Search for the cell housing the specified text and yield its [x, y] center coordinate. 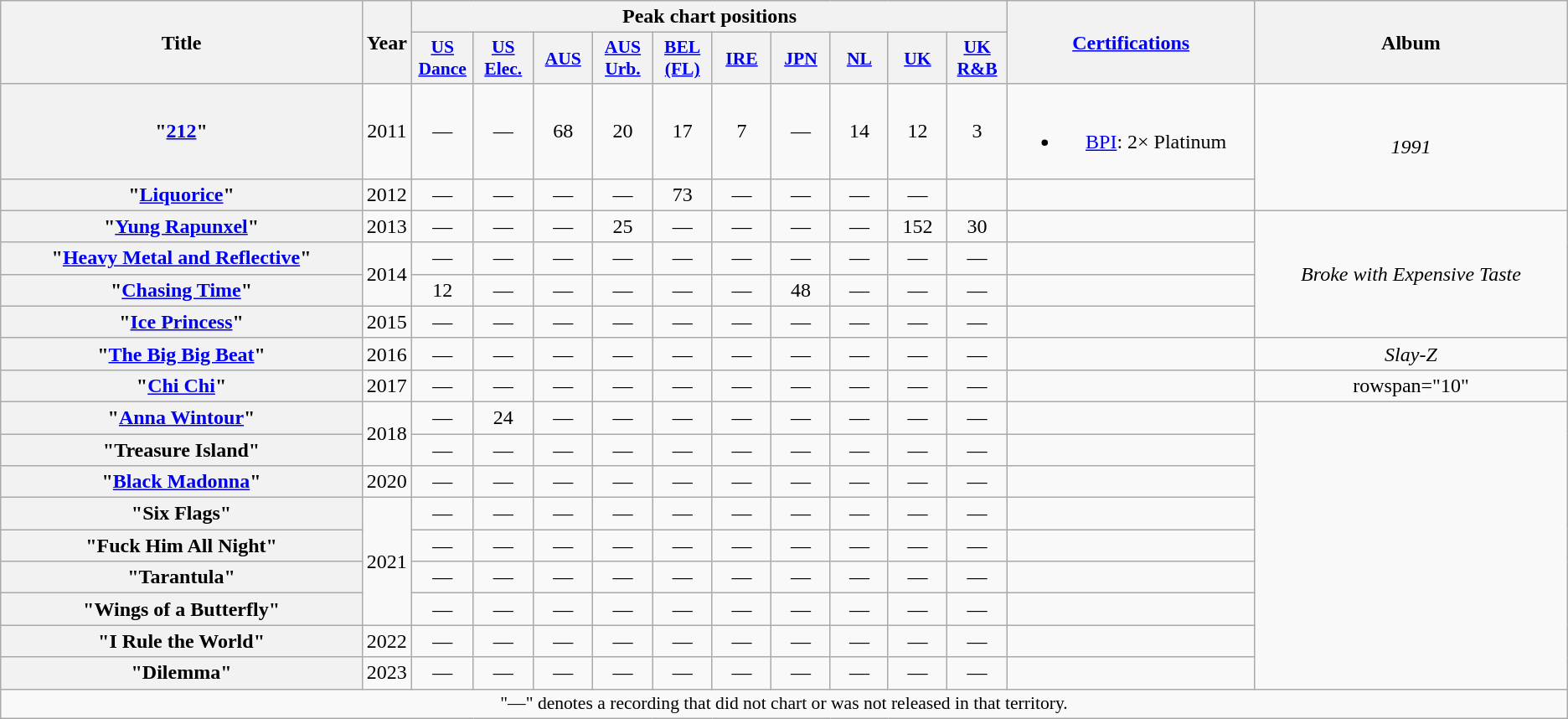
73 [682, 194]
rowspan="10" [1411, 385]
1991 [1411, 147]
Year [387, 42]
30 [977, 226]
"Ice Princess" [182, 322]
"Yung Rapunxel" [182, 226]
IRE [741, 59]
2021 [387, 561]
NL [859, 59]
2018 [387, 433]
17 [682, 131]
Broke with Expensive Taste [1411, 274]
UK R&B [977, 59]
2022 [387, 641]
BEL(FL) [682, 59]
UK [917, 59]
"Heavy Metal and Reflective" [182, 258]
Title [182, 42]
"Anna Wintour" [182, 417]
"Black Madonna" [182, 482]
"Chi Chi" [182, 385]
2014 [387, 274]
7 [741, 131]
"Chasing Time" [182, 290]
Album [1411, 42]
"Fuck Him All Night" [182, 546]
JPN [801, 59]
20 [623, 131]
"The Big Big Beat" [182, 354]
2016 [387, 354]
2013 [387, 226]
2020 [387, 482]
152 [917, 226]
2023 [387, 673]
USDance [442, 59]
14 [859, 131]
2011 [387, 131]
"Liquorice" [182, 194]
"Six Flags" [182, 514]
25 [623, 226]
Certifications [1131, 42]
USElec. [503, 59]
2017 [387, 385]
"Tarantula" [182, 577]
AUSUrb. [623, 59]
"Dilemma" [182, 673]
"—" denotes a recording that did not chart or was not released in that territory. [784, 704]
AUS [563, 59]
"Treasure Island" [182, 450]
BPI: 2× Platinum [1131, 131]
Slay-Z [1411, 354]
2015 [387, 322]
3 [977, 131]
"Wings of a Butterfly" [182, 609]
2012 [387, 194]
"I Rule the World" [182, 641]
48 [801, 290]
"212" [182, 131]
68 [563, 131]
24 [503, 417]
Peak chart positions [709, 17]
